Pinpoint the cell where the given text exists, returning its (X, Y) midpoint coordinate. 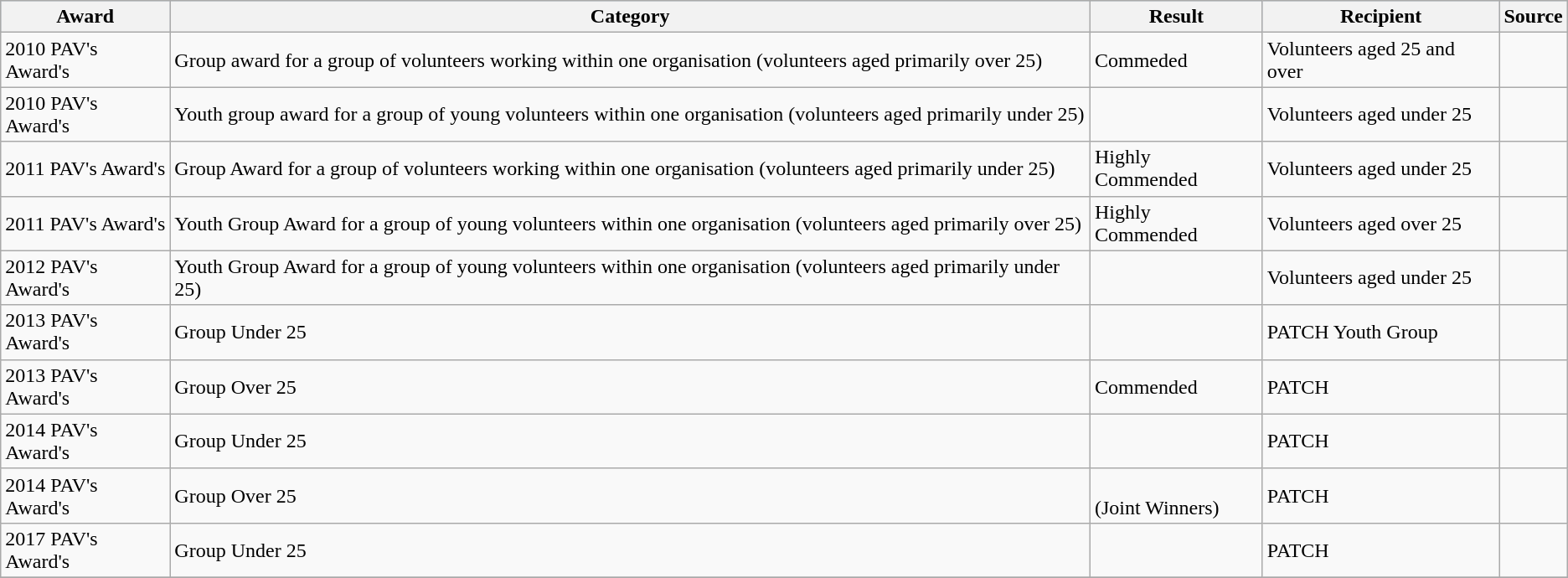
Youth Group Award for a group of young volunteers within one organisation (volunteers aged primarily under 25) (630, 278)
Commended (1176, 387)
Youth Group Award for a group of young volunteers within one organisation (volunteers aged primarily over 25) (630, 223)
Group Award for a group of volunteers working within one organisation (volunteers aged primarily under 25) (630, 169)
Volunteers aged over 25 (1380, 223)
Group award for a group of volunteers working within one organisation (volunteers aged primarily over 25) (630, 60)
Commeded (1176, 60)
2012 PAV's Award's (85, 278)
2017 PAV's Award's (85, 550)
Award (85, 17)
PATCH Youth Group (1380, 332)
Source (1533, 17)
Category (630, 17)
Result (1176, 17)
Youth group award for a group of young volunteers within one organisation (volunteers aged primarily under 25) (630, 114)
(Joint Winners) (1176, 496)
Volunteers aged 25 and over (1380, 60)
Recipient (1380, 17)
